Identify which cell holds the provided text, then report its (x, y) central coordinate. 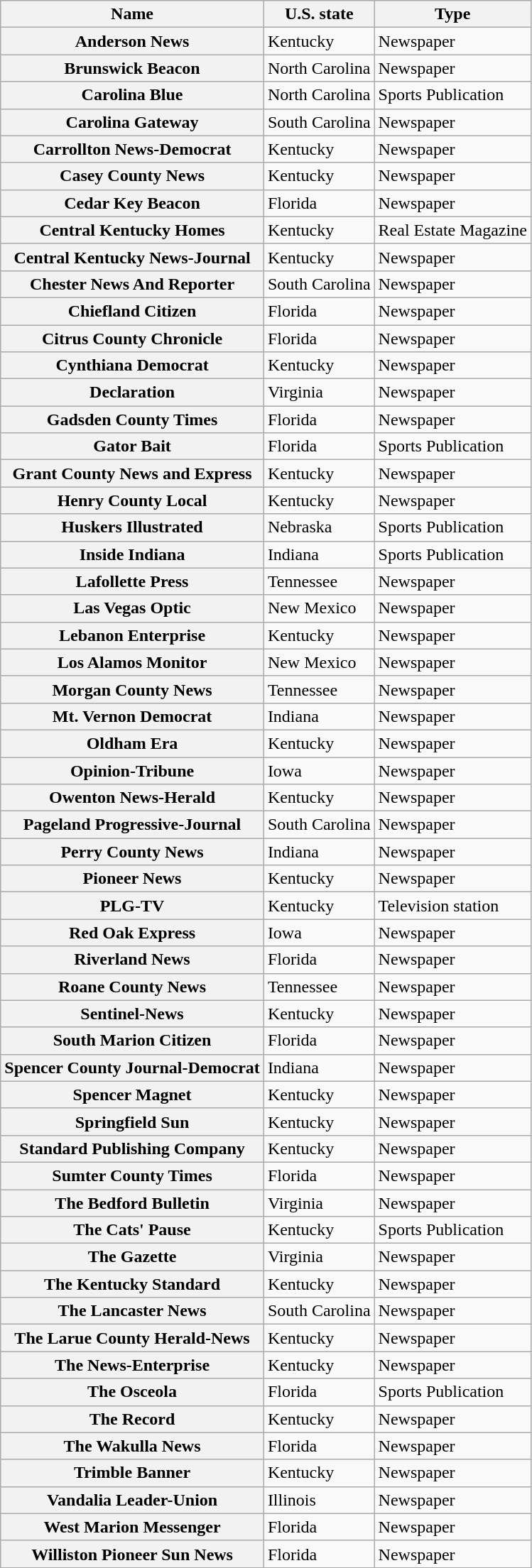
U.S. state (319, 14)
Type (452, 14)
The Osceola (132, 1392)
Lafollette Press (132, 581)
Gadsden County Times (132, 420)
The Kentucky Standard (132, 1284)
South Marion Citizen (132, 1041)
Television station (452, 906)
The Gazette (132, 1257)
Mt. Vernon Democrat (132, 716)
Carolina Gateway (132, 122)
Declaration (132, 393)
Lebanon Enterprise (132, 635)
Williston Pioneer Sun News (132, 1554)
Cynthiana Democrat (132, 366)
Central Kentucky Homes (132, 230)
The Larue County Herald-News (132, 1338)
Sentinel-News (132, 1014)
Citrus County Chronicle (132, 339)
Vandalia Leader-Union (132, 1500)
Red Oak Express (132, 933)
Las Vegas Optic (132, 608)
Springfield Sun (132, 1122)
Name (132, 14)
Spencer Magnet (132, 1095)
Grant County News and Express (132, 473)
Trimble Banner (132, 1473)
The Record (132, 1419)
Cedar Key Beacon (132, 203)
The News-Enterprise (132, 1365)
Owenton News-Herald (132, 798)
Nebraska (319, 527)
Gator Bait (132, 446)
The Lancaster News (132, 1311)
Standard Publishing Company (132, 1148)
Casey County News (132, 176)
Carolina Blue (132, 95)
Pioneer News (132, 879)
Chiefland Citizen (132, 311)
Roane County News (132, 987)
Los Alamos Monitor (132, 662)
Illinois (319, 1500)
West Marion Messenger (132, 1527)
Perry County News (132, 852)
Opinion-Tribune (132, 770)
Anderson News (132, 41)
Huskers Illustrated (132, 527)
Morgan County News (132, 689)
The Cats' Pause (132, 1230)
Henry County Local (132, 500)
Brunswick Beacon (132, 68)
Riverland News (132, 960)
Central Kentucky News-Journal (132, 257)
Oldham Era (132, 743)
PLG-TV (132, 906)
Spencer County Journal-Democrat (132, 1068)
Sumter County Times (132, 1175)
Pageland Progressive-Journal (132, 825)
Inside Indiana (132, 554)
Carrollton News-Democrat (132, 149)
The Wakulla News (132, 1446)
Real Estate Magazine (452, 230)
Chester News And Reporter (132, 284)
The Bedford Bulletin (132, 1203)
